Provide the (X, Y) coordinate of the cell's center where the given text is located.  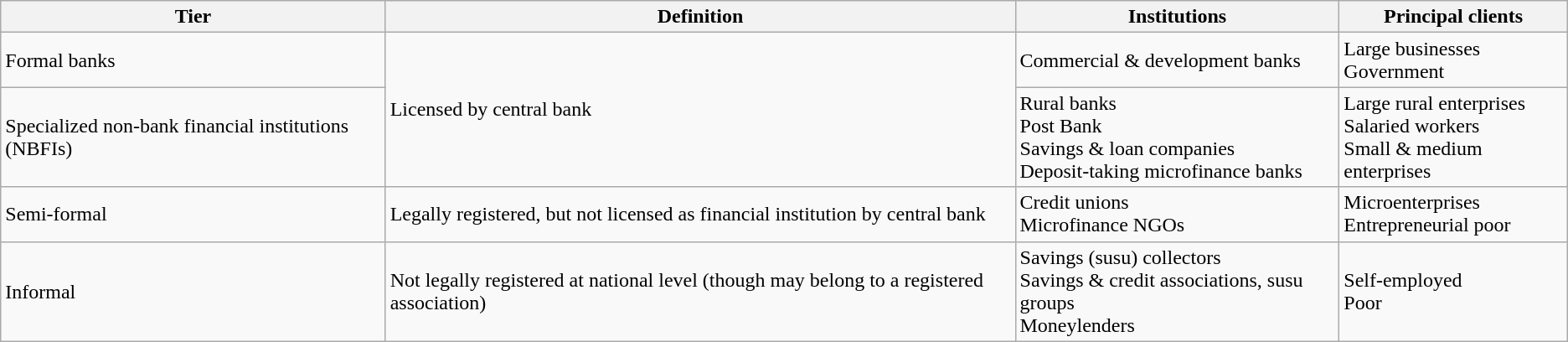
Tier (193, 17)
Not legally registered at national level (though may belong to a registered association) (700, 292)
Formal banks (193, 60)
Savings (susu) collectorsSavings & credit associations, susu groupsMoneylenders (1178, 292)
Credit unionsMicrofinance NGOs (1178, 215)
Self-employedPoor (1453, 292)
Commercial & development banks (1178, 60)
Semi-formal (193, 215)
Informal (193, 292)
Definition (700, 17)
MicroenterprisesEntrepreneurial poor (1453, 215)
Large rural enterprisesSalaried workersSmall & medium enterprises (1453, 137)
Large businessesGovernment (1453, 60)
Licensed by central bank (700, 110)
Institutions (1178, 17)
Legally registered, but not licensed as financial institution by central bank (700, 215)
Rural banksPost BankSavings & loan companiesDeposit-taking microfinance banks (1178, 137)
Principal clients (1453, 17)
Specialized non-bank financial institutions (NBFIs) (193, 137)
